Detect which cell encompasses the target text, then output its [x, y] center coordinate. 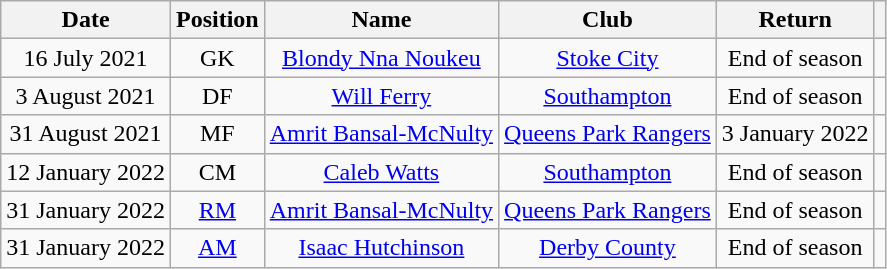
Isaac Hutchinson [381, 248]
DF [217, 96]
RM [217, 210]
Date [86, 20]
Club [608, 20]
MF [217, 134]
Position [217, 20]
Will Ferry [381, 96]
3 January 2022 [795, 134]
GK [217, 58]
16 July 2021 [86, 58]
12 January 2022 [86, 172]
Name [381, 20]
Blondy Nna Noukeu [381, 58]
Stoke City [608, 58]
Caleb Watts [381, 172]
3 August 2021 [86, 96]
Return [795, 20]
Derby County [608, 248]
AM [217, 248]
CM [217, 172]
31 August 2021 [86, 134]
